Locate the cell with the specified text and output its (x, y) center coordinate. 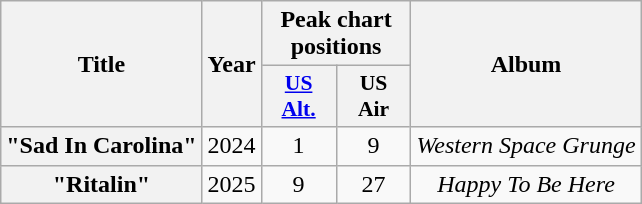
USAlt. (298, 96)
Album (526, 64)
27 (374, 184)
Western Space Grunge (526, 146)
"Ritalin" (102, 184)
USAir (374, 96)
2025 (232, 184)
1 (298, 146)
"Sad In Carolina" (102, 146)
Peak chart positions (336, 34)
Happy To Be Here (526, 184)
2024 (232, 146)
Year (232, 64)
Title (102, 64)
